Extract the [X, Y] coordinate from the center of the cell holding the provided text.  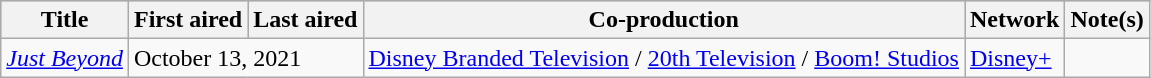
Disney Branded Television / 20th Television / Boom! Studios [664, 58]
Co-production [664, 20]
Disney+ [1014, 58]
Just Beyond [65, 58]
First aired [188, 20]
Network [1014, 20]
Last aired [306, 20]
October 13, 2021 [246, 58]
Note(s) [1107, 20]
Title [65, 20]
